Output the [x, y] coordinate of the center of the cell containing the given text.  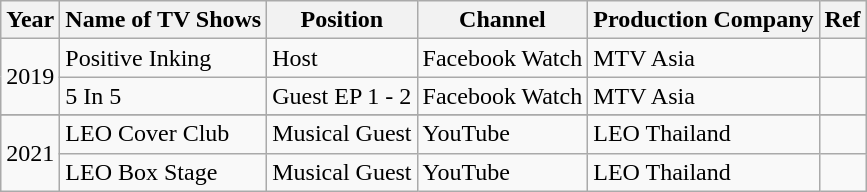
Ref [842, 20]
Position [342, 20]
Year [30, 20]
Name of TV Shows [164, 20]
2021 [30, 153]
LEO Cover Club [164, 134]
2019 [30, 77]
Production Company [704, 20]
LEO Box Stage [164, 172]
5 In 5 [164, 96]
Guest EP 1 - 2 [342, 96]
Channel [502, 20]
Positive Inking [164, 58]
Host [342, 58]
